Output the [X, Y] coordinate of the center of the cell containing the given text.  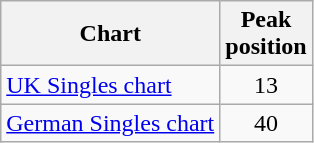
13 [266, 85]
UK Singles chart [110, 85]
Peakposition [266, 34]
Chart [110, 34]
40 [266, 123]
German Singles chart [110, 123]
